Locate the cell with the specified text and output its [x, y] center coordinate. 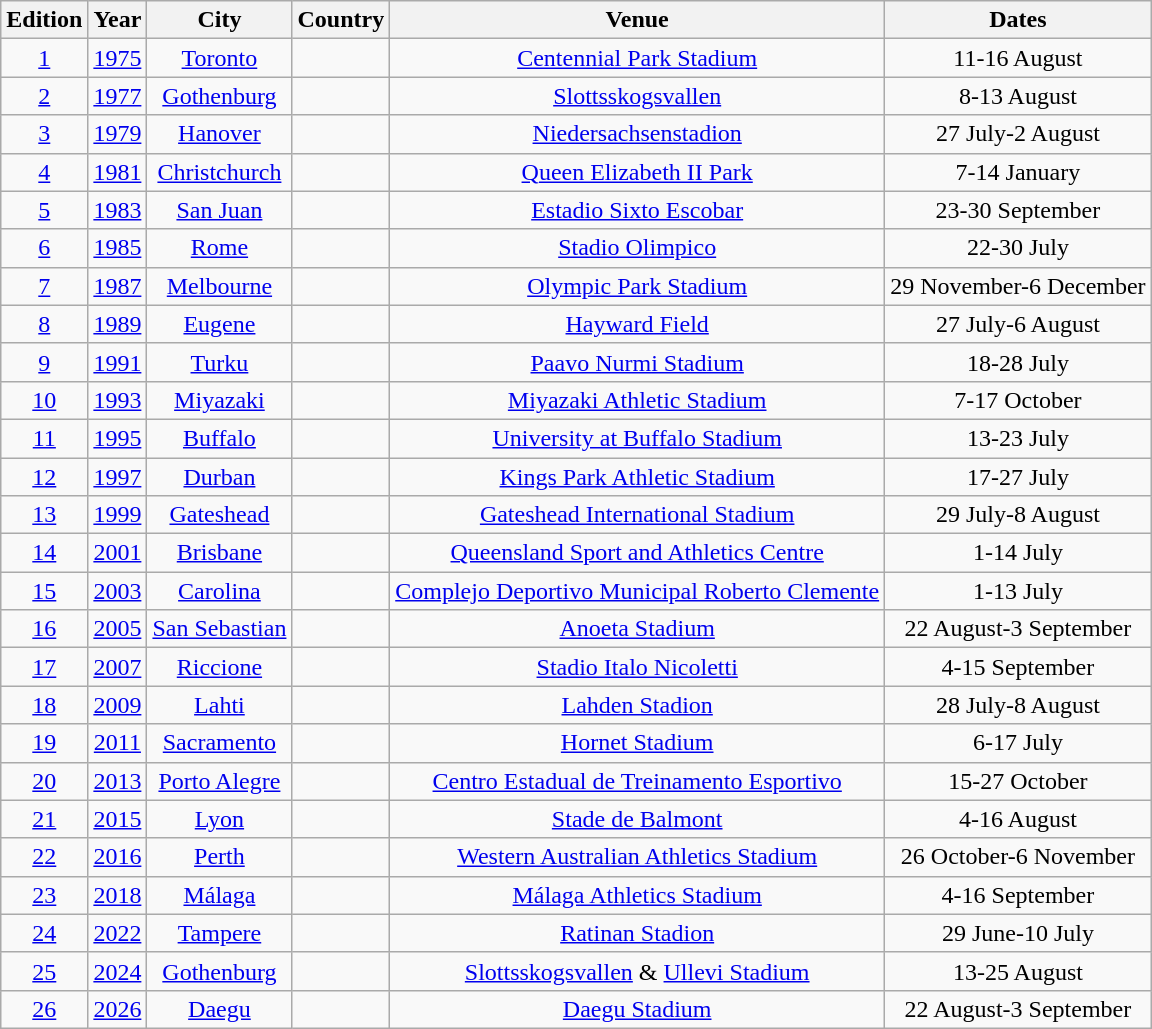
1987 [118, 286]
Kings Park Athletic Stadium [638, 477]
20 [44, 781]
Málaga Athletics Stadium [638, 895]
12 [44, 477]
Miyazaki [220, 400]
Toronto [220, 58]
2001 [118, 553]
Eugene [220, 324]
21 [44, 819]
City [220, 20]
18-28 July [1018, 362]
1977 [118, 96]
Hayward Field [638, 324]
1997 [118, 477]
10 [44, 400]
3 [44, 134]
28 July-8 August [1018, 705]
22-30 July [1018, 248]
Venue [638, 20]
2024 [118, 971]
Western Australian Athletics Stadium [638, 857]
26 [44, 1009]
Slottsskogsvallen & Ullevi Stadium [638, 971]
13 [44, 515]
Niedersachsenstadion [638, 134]
Miyazaki Athletic Stadium [638, 400]
1981 [118, 172]
1975 [118, 58]
1979 [118, 134]
Daegu [220, 1009]
23-30 September [1018, 210]
26 October-6 November [1018, 857]
Carolina [220, 591]
Ratinan Stadion [638, 933]
Tampere [220, 933]
Rome [220, 248]
2005 [118, 629]
4 [44, 172]
2015 [118, 819]
16 [44, 629]
22 [44, 857]
1995 [118, 438]
San Sebastian [220, 629]
2018 [118, 895]
29 November-6 December [1018, 286]
Christchurch [220, 172]
1-13 July [1018, 591]
7 [44, 286]
Complejo Deportivo Municipal Roberto Clemente [638, 591]
Dates [1018, 20]
Stadio Italo Nicoletti [638, 667]
1 [44, 58]
29 June-10 July [1018, 933]
9 [44, 362]
Hornet Stadium [638, 743]
4-16 August [1018, 819]
2 [44, 96]
Gateshead [220, 515]
1985 [118, 248]
Málaga [220, 895]
Riccione [220, 667]
Durban [220, 477]
Brisbane [220, 553]
Daegu Stadium [638, 1009]
Stade de Balmont [638, 819]
Slottsskogsvallen [638, 96]
Perth [220, 857]
6-17 July [1018, 743]
2016 [118, 857]
23 [44, 895]
Buffalo [220, 438]
Lahti [220, 705]
Lahden Stadion [638, 705]
8 [44, 324]
1-14 July [1018, 553]
Year [118, 20]
5 [44, 210]
19 [44, 743]
18 [44, 705]
11 [44, 438]
15-27 October [1018, 781]
2003 [118, 591]
Turku [220, 362]
Stadio Olimpico [638, 248]
24 [44, 933]
1989 [118, 324]
2026 [118, 1009]
San Juan [220, 210]
11-16 August [1018, 58]
Anoeta Stadium [638, 629]
1993 [118, 400]
Estadio Sixto Escobar [638, 210]
Hanover [220, 134]
2013 [118, 781]
4-15 September [1018, 667]
17-27 July [1018, 477]
Country [341, 20]
29 July-8 August [1018, 515]
17 [44, 667]
Queensland Sport and Athletics Centre [638, 553]
7-17 October [1018, 400]
Porto Alegre [220, 781]
15 [44, 591]
1991 [118, 362]
Sacramento [220, 743]
13-23 July [1018, 438]
1983 [118, 210]
4-16 September [1018, 895]
Edition [44, 20]
University at Buffalo Stadium [638, 438]
Paavo Nurmi Stadium [638, 362]
2009 [118, 705]
1999 [118, 515]
8-13 August [1018, 96]
Olympic Park Stadium [638, 286]
27 July-2 August [1018, 134]
14 [44, 553]
7-14 January [1018, 172]
Melbourne [220, 286]
13-25 August [1018, 971]
Queen Elizabeth II Park [638, 172]
2011 [118, 743]
2007 [118, 667]
Centennial Park Stadium [638, 58]
Centro Estadual de Treinamento Esportivo [638, 781]
Lyon [220, 819]
Gateshead International Stadium [638, 515]
2022 [118, 933]
25 [44, 971]
6 [44, 248]
27 July-6 August [1018, 324]
